Return the [X, Y] coordinate for the center point of the cell that contains the specified text.  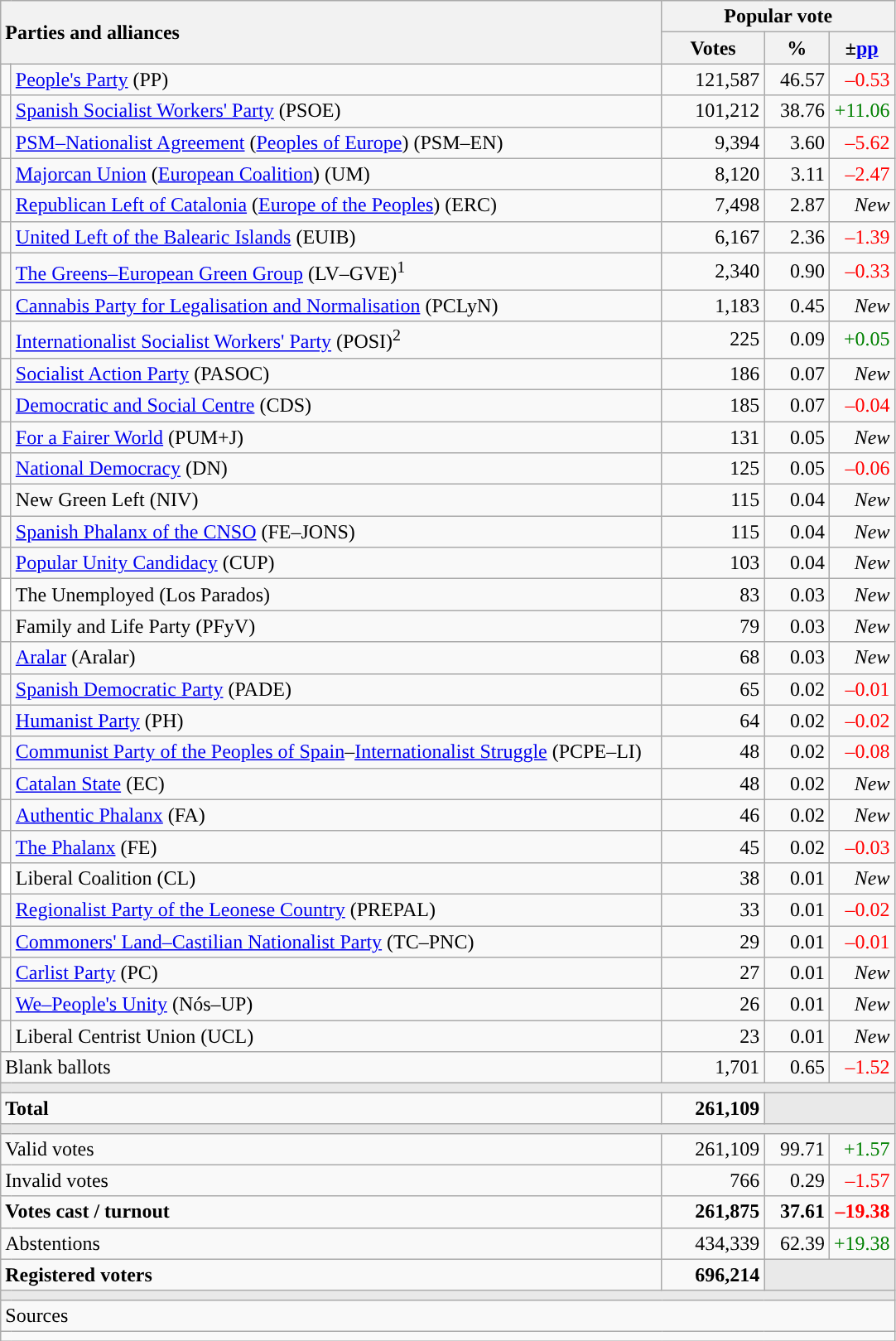
Spanish Socialist Workers' Party (PSOE) [336, 111]
Popular Unity Candidacy (CUP) [336, 563]
Family and Life Party (PFyV) [336, 626]
125 [713, 469]
Votes [713, 48]
+19.38 [861, 1243]
29 [713, 942]
–19.38 [861, 1212]
–5.62 [861, 142]
People's Party (PP) [336, 80]
64 [713, 721]
Authentic Phalanx (FA) [336, 815]
Popular vote [778, 17]
99.71 [797, 1149]
26 [713, 1005]
–0.04 [861, 405]
434,339 [713, 1243]
+1.57 [861, 1149]
Republican Left of Catalonia (Europe of the Peoples) (ERC) [336, 205]
Communist Party of the Peoples of Spain–Internationalist Struggle (PCPE–LI) [336, 752]
The Unemployed (Los Parados) [336, 595]
6,167 [713, 237]
37.61 [797, 1212]
Commoners' Land–Castilian Nationalist Party (TC–PNC) [336, 942]
Valid votes [331, 1149]
±pp [861, 48]
186 [713, 374]
9,394 [713, 142]
Sources [447, 1315]
Majorcan Union (European Coalition) (UM) [336, 174]
27 [713, 973]
46 [713, 815]
3.60 [797, 142]
+0.05 [861, 340]
Catalan State (EC) [336, 784]
Aralar (Aralar) [336, 658]
0.65 [797, 1068]
2.36 [797, 237]
33 [713, 909]
0.09 [797, 340]
65 [713, 689]
Abstentions [331, 1243]
3.11 [797, 174]
–0.06 [861, 469]
Registered voters [331, 1275]
121,587 [713, 80]
% [797, 48]
Carlist Party (PC) [336, 973]
The Greens–European Green Group (LV–GVE)1 [336, 272]
–1.52 [861, 1068]
185 [713, 405]
–0.53 [861, 80]
225 [713, 340]
United Left of the Balearic Islands (EUIB) [336, 237]
Democratic and Social Centre (CDS) [336, 405]
45 [713, 847]
Cannabis Party for Legalisation and Normalisation (PCLyN) [336, 306]
103 [713, 563]
Regionalist Party of the Leonese Country (PREPAL) [336, 909]
7,498 [713, 205]
0.29 [797, 1180]
2.87 [797, 205]
Spanish Democratic Party (PADE) [336, 689]
New Green Left (NIV) [336, 500]
The Phalanx (FE) [336, 847]
Total [331, 1108]
2,340 [713, 272]
–0.08 [861, 752]
79 [713, 626]
Blank ballots [331, 1068]
8,120 [713, 174]
Liberal Centrist Union (UCL) [336, 1036]
Invalid votes [331, 1180]
–0.33 [861, 272]
261,875 [713, 1212]
0.45 [797, 306]
766 [713, 1180]
68 [713, 658]
Socialist Action Party (PASOC) [336, 374]
1,701 [713, 1068]
–0.03 [861, 847]
696,214 [713, 1275]
Spanish Phalanx of the CNSO (FE–JONS) [336, 532]
38.76 [797, 111]
PSM–Nationalist Agreement (Peoples of Europe) (PSM–EN) [336, 142]
0.90 [797, 272]
–2.47 [861, 174]
Liberal Coalition (CL) [336, 878]
83 [713, 595]
38 [713, 878]
For a Fairer World (PUM+J) [336, 437]
1,183 [713, 306]
62.39 [797, 1243]
–1.57 [861, 1180]
101,212 [713, 111]
Humanist Party (PH) [336, 721]
–1.39 [861, 237]
+11.06 [861, 111]
23 [713, 1036]
National Democracy (DN) [336, 469]
We–People's Unity (Nós–UP) [336, 1005]
Parties and alliances [331, 32]
131 [713, 437]
46.57 [797, 80]
Internationalist Socialist Workers' Party (POSI)2 [336, 340]
Votes cast / turnout [331, 1212]
